For the text-containing cell, return its midpoint in (X, Y) coordinate format. 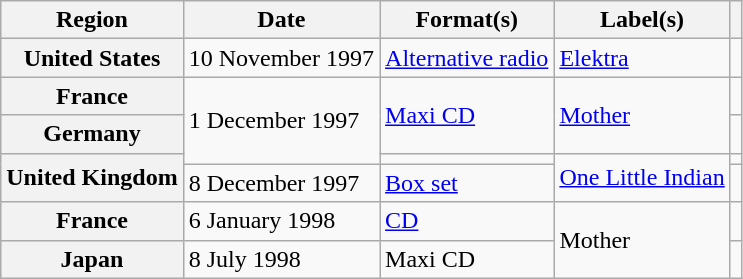
Alternative radio (467, 58)
United Kingdom (92, 178)
10 November 1997 (281, 58)
8 December 1997 (281, 183)
8 July 1998 (281, 259)
Japan (92, 259)
1 December 1997 (281, 120)
Date (281, 20)
Box set (467, 183)
One Little Indian (642, 178)
Germany (92, 134)
Format(s) (467, 20)
6 January 1998 (281, 221)
Elektra (642, 58)
Region (92, 20)
United States (92, 58)
CD (467, 221)
Label(s) (642, 20)
